From the cell containing the given text, extract its center point as (x, y) coordinate. 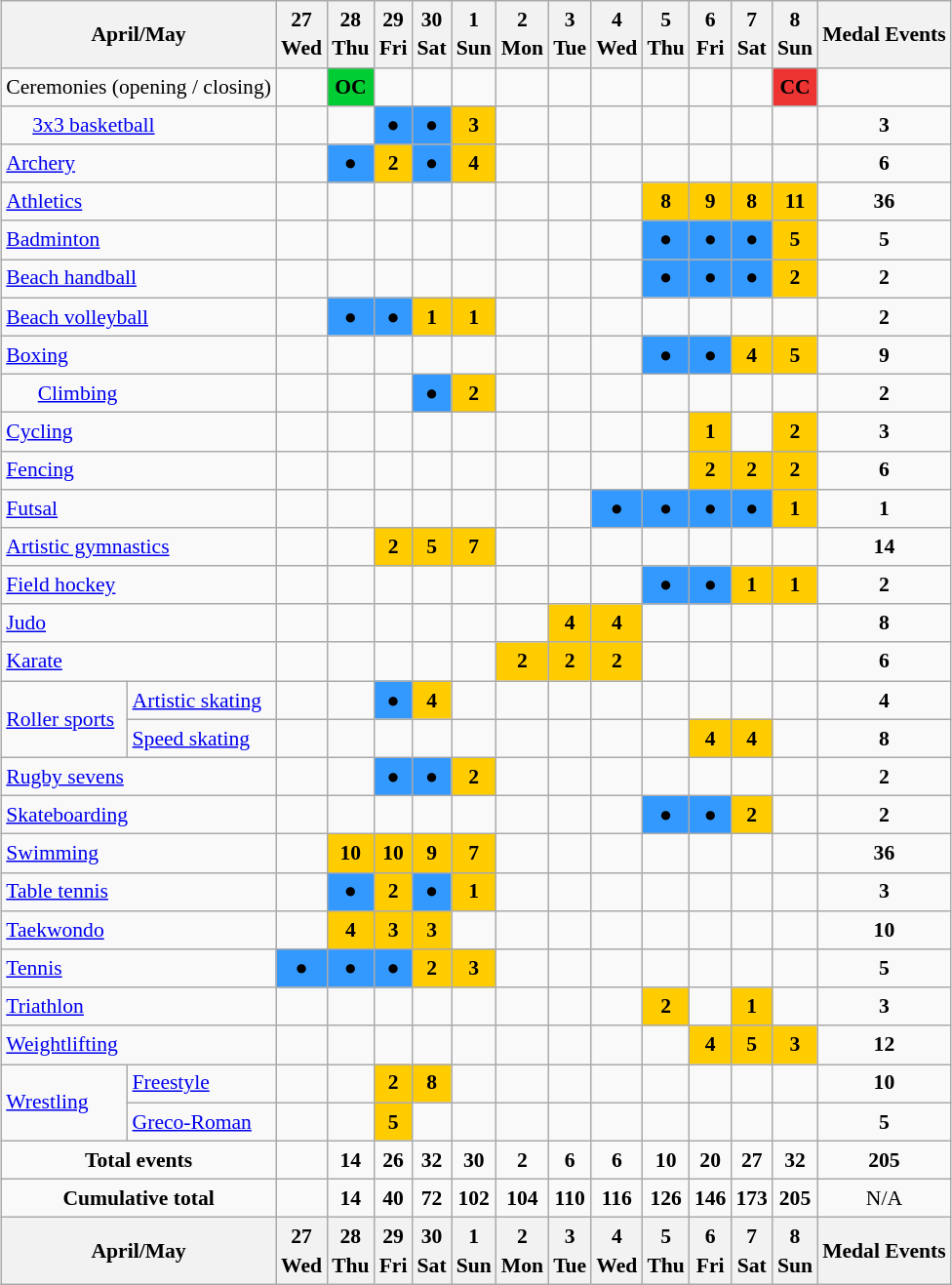
Field hockey (139, 585)
Climbing (139, 392)
Speed skating (202, 738)
20 (710, 1159)
102 (474, 1198)
Boxing (139, 355)
Cycling (139, 431)
110 (570, 1198)
173 (751, 1198)
12 (884, 1044)
72 (432, 1198)
Table tennis (139, 892)
116 (616, 1198)
Cumulative total (139, 1198)
11 (795, 201)
Total events (139, 1159)
OC (351, 86)
Beach volleyball (139, 316)
Greco-Roman (202, 1122)
Beach handball (139, 279)
126 (665, 1198)
Athletics (139, 201)
Badminton (139, 240)
Swimming (139, 853)
Futsal (139, 507)
3x3 basketball (139, 125)
Wrestling (64, 1103)
146 (710, 1198)
Tennis (139, 968)
Taekwondo (139, 929)
Judo (139, 622)
CC (795, 86)
Rugby sevens (139, 777)
Karate (139, 662)
Archery (139, 164)
26 (394, 1159)
Roller sports (64, 720)
Weightlifting (139, 1044)
Triathlon (139, 1007)
27 (751, 1159)
40 (394, 1198)
N/A (884, 1198)
Fencing (139, 470)
Artistic skating (202, 701)
104 (523, 1198)
Ceremonies (opening / closing) (139, 86)
Artistic gymnastics (139, 546)
Freestyle (202, 1083)
30 (474, 1159)
Skateboarding (139, 816)
